Extract the [x, y] coordinate from the center of the cell holding the provided text.  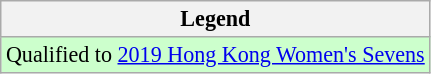
Qualified to 2019 Hong Kong Women's Sevens [216, 54]
Legend [216, 18]
